Locate the cell with the specified text and output its (X, Y) center coordinate. 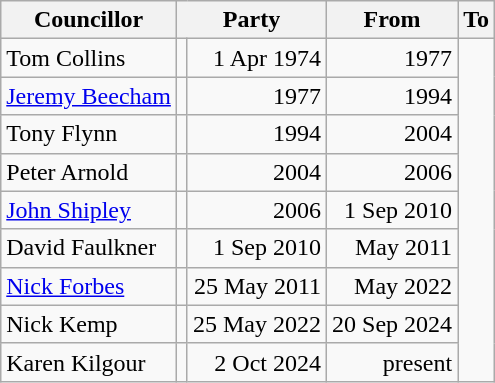
May 2022 (392, 286)
Party (251, 20)
Nick Forbes (89, 286)
Karen Kilgour (89, 362)
John Shipley (89, 210)
2 Oct 2024 (256, 362)
To (476, 20)
25 May 2011 (256, 286)
Tony Flynn (89, 134)
1 Apr 1974 (256, 58)
Nick Kemp (89, 324)
20 Sep 2024 (392, 324)
David Faulkner (89, 248)
Councillor (89, 20)
From (392, 20)
Jeremy Beecham (89, 96)
May 2011 (392, 248)
Tom Collins (89, 58)
Peter Arnold (89, 172)
25 May 2022 (256, 324)
present (392, 362)
